For the text-containing cell, return its midpoint in [x, y] coordinate format. 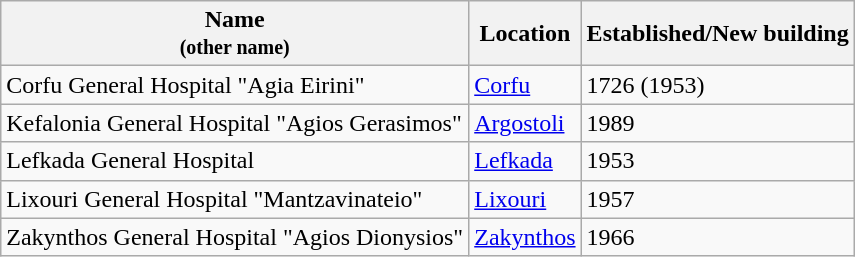
Zakynthos [525, 237]
Argostoli [525, 123]
1726 (1953) [718, 85]
Established/New building [718, 34]
Corfu [525, 85]
1953 [718, 161]
Lixouri General Hospital "Mantzavinateio" [235, 199]
1957 [718, 199]
1989 [718, 123]
Lefkada General Hospital [235, 161]
1966 [718, 237]
Corfu General Hospital "Agia Eirini" [235, 85]
Zakynthos General Hospital "Agios Dionysios" [235, 237]
Name (other name) [235, 34]
Lefkada [525, 161]
Lixouri [525, 199]
Location [525, 34]
Kefalonia General Hospital "Agios Gerasimos" [235, 123]
